Provide the (x, y) coordinate of the cell's center where the given text is located.  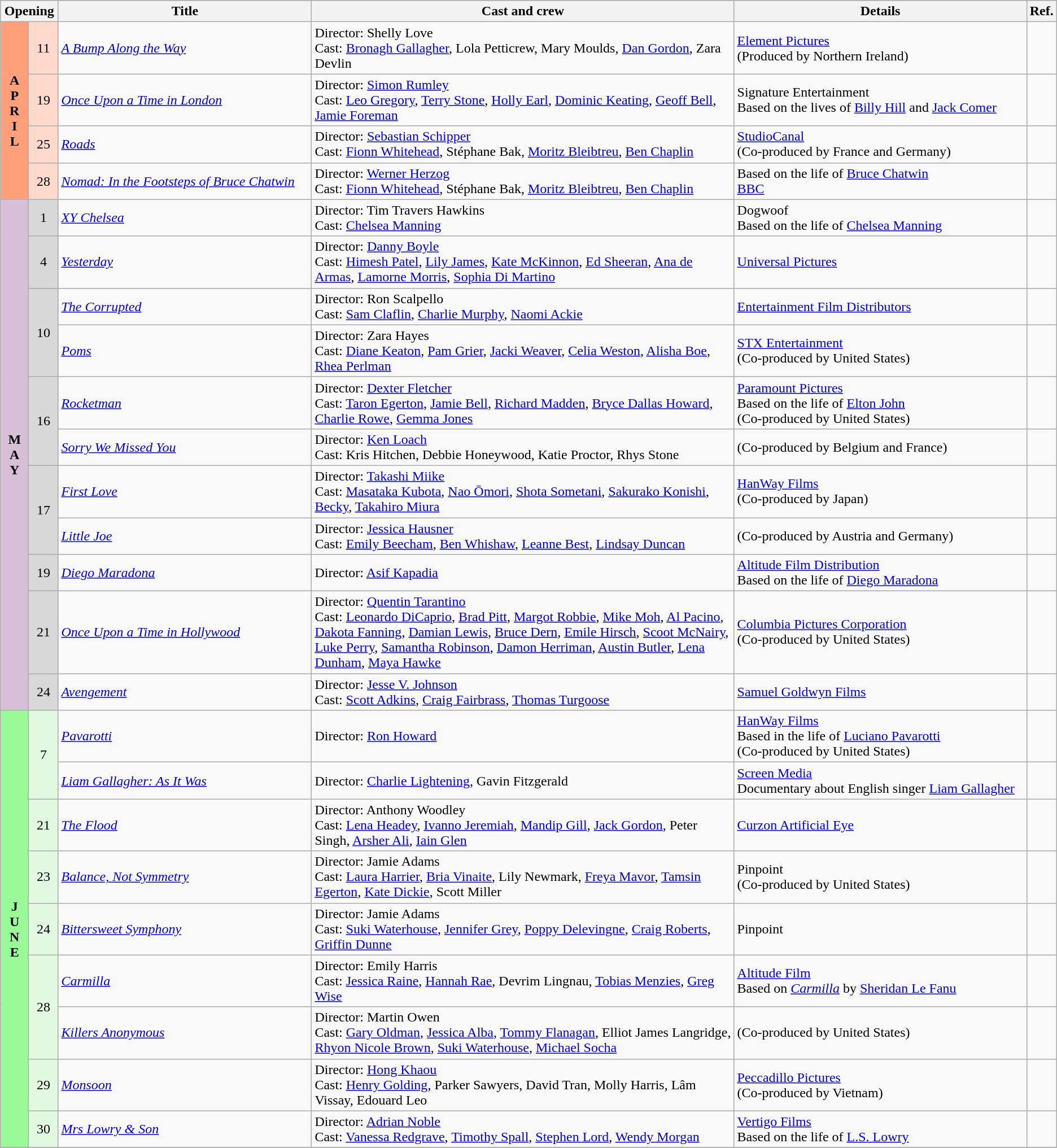
16 (43, 421)
30 (43, 1129)
Universal Pictures (880, 262)
HanWay Films Based in the life of Luciano Pavarotti (Co-produced by United States) (880, 736)
Little Joe (185, 535)
Cast and crew (523, 11)
Rocketman (185, 403)
Director: Danny Boyle Cast: Himesh Patel, Lily James, Kate McKinnon, Ed Sheeran, Ana de Armas, Lamorne Morris, Sophia Di Martino (523, 262)
Roads (185, 145)
Altitude Film Based on Carmilla by Sheridan Le Fanu (880, 981)
Element Pictures (Produced by Northern Ireland) (880, 48)
Monsoon (185, 1085)
Once Upon a Time in Hollywood (185, 632)
Yesterday (185, 262)
Director: Adrian Noble Cast: Vanessa Redgrave, Timothy Spall, Stephen Lord, Wendy Morgan (523, 1129)
Details (880, 11)
Director: Takashi Miike Cast: Masataka Kubota, Nao Ōmori, Shota Sometani, Sakurako Konishi, Becky, Takahiro Miura (523, 491)
7 (43, 754)
23 (43, 877)
APRIL (15, 111)
4 (43, 262)
Vertigo Films Based on the life of L.S. Lowry (880, 1129)
Director: Werner Herzog Cast: Fionn Whitehead, Stéphane Bak, Moritz Bleibtreu, Ben Chaplin (523, 181)
Screen Media Documentary about English singer Liam Gallagher (880, 780)
XY Chelsea (185, 218)
10 (43, 332)
Pinpoint (Co-produced by United States) (880, 877)
Based on the life of Bruce Chatwin BBC (880, 181)
MAY (15, 455)
Director: Dexter Fletcher Cast: Taron Egerton, Jamie Bell, Richard Madden, Bryce Dallas Howard, Charlie Rowe, Gemma Jones (523, 403)
The Flood (185, 825)
1 (43, 218)
Director: Sebastian Schipper Cast: Fionn Whitehead, Stéphane Bak, Moritz Bleibtreu, Ben Chaplin (523, 145)
Samuel Goldwyn Films (880, 692)
Director: Jamie Adams Cast: Laura Harrier, Bria Vinaite, Lily Newmark, Freya Mavor, Tamsin Egerton, Kate Dickie, Scott Miller (523, 877)
Director: Ron Scalpello Cast: Sam Claflin, Charlie Murphy, Naomi Ackie (523, 306)
A Bump Along the Way (185, 48)
First Love (185, 491)
Poms (185, 351)
(Co-produced by Austria and Germany) (880, 535)
Director: Emily Harris Cast: Jessica Raine, Hannah Rae, Devrim Lingnau, Tobias Menzies, Greg Wise (523, 981)
Dogwoof Based on the life of Chelsea Manning (880, 218)
Killers Anonymous (185, 1033)
Director: Asif Kapadia (523, 573)
Director: Hong Khaou Cast: Henry Golding, Parker Sawyers, David Tran, Molly Harris, Lâm Vissay, Edouard Leo (523, 1085)
Avengement (185, 692)
Balance, Not Symmetry (185, 877)
Peccadillo Pictures (Co-produced by Vietnam) (880, 1085)
Director: Tim Travers Hawkins Cast: Chelsea Manning (523, 218)
STX Entertainment (Co-produced by United States) (880, 351)
(Co-produced by Belgium and France) (880, 447)
HanWay Films (Co-produced by Japan) (880, 491)
Diego Maradona (185, 573)
Nomad: In the Footsteps of Bruce Chatwin (185, 181)
29 (43, 1085)
Sorry We Missed You (185, 447)
Columbia Pictures Corporation (Co-produced by United States) (880, 632)
Director: Shelly Love Cast: Bronagh Gallagher, Lola Petticrew, Mary Moulds, Dan Gordon, Zara Devlin (523, 48)
Director: Martin Owen Cast: Gary Oldman, Jessica Alba, Tommy Flanagan, Elliot James Langridge, Rhyon Nicole Brown, Suki Waterhouse, Michael Socha (523, 1033)
JUNE (15, 929)
Director: Jamie Adams Cast: Suki Waterhouse, Jennifer Grey, Poppy Delevingne, Craig Roberts, Griffin Dunne (523, 929)
Director: Charlie Lightening, Gavin Fitzgerald (523, 780)
Director: Ken Loach Cast: Kris Hitchen, Debbie Honeywood, Katie Proctor, Rhys Stone (523, 447)
Once Upon a Time in London (185, 100)
Bittersweet Symphony (185, 929)
Ref. (1041, 11)
Mrs Lowry & Son (185, 1129)
Paramount Pictures Based on the life of Elton John (Co-produced by United States) (880, 403)
Signature Entertainment Based on the lives of Billy Hill and Jack Comer (880, 100)
11 (43, 48)
Director: Zara Hayes Cast: Diane Keaton, Pam Grier, Jacki Weaver, Celia Weston, Alisha Boe, Rhea Perlman (523, 351)
Opening (29, 11)
Director: Ron Howard (523, 736)
Entertainment Film Distributors (880, 306)
Altitude Film Distribution Based on the life of Diego Maradona (880, 573)
Curzon Artificial Eye (880, 825)
Title (185, 11)
Pinpoint (880, 929)
Director: Jesse V. Johnson Cast: Scott Adkins, Craig Fairbrass, Thomas Turgoose (523, 692)
Director: Simon Rumley Cast: Leo Gregory, Terry Stone, Holly Earl, Dominic Keating, Geoff Bell, Jamie Foreman (523, 100)
(Co-produced by United States) (880, 1033)
17 (43, 509)
Director: Jessica Hausner Cast: Emily Beecham, Ben Whishaw, Leanne Best, Lindsay Duncan (523, 535)
Director: Anthony Woodley Cast: Lena Headey, Ivanno Jeremiah, Mandip Gill, Jack Gordon, Peter Singh, Arsher Ali, Iain Glen (523, 825)
Liam Gallagher: As It Was (185, 780)
The Corrupted (185, 306)
StudioCanal (Co-produced by France and Germany) (880, 145)
Carmilla (185, 981)
Pavarotti (185, 736)
25 (43, 145)
